Capture the cell that displays the provided text and extract its [x, y] central coordinate. 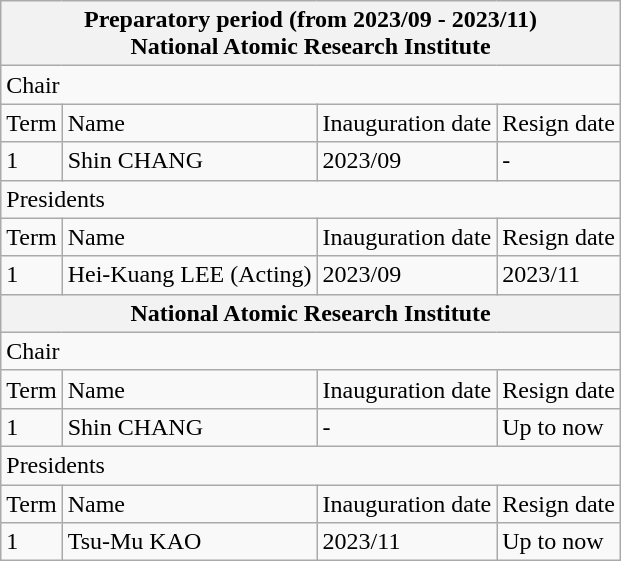
National Atomic Research Institute [311, 313]
Hei-Kuang LEE (Acting) [190, 275]
Preparatory period (from 2023/09 - 2023/11)National Atomic Research Institute [311, 34]
Tsu-Mu KAO [190, 542]
